Capture the cell that displays the provided text and extract its (X, Y) central coordinate. 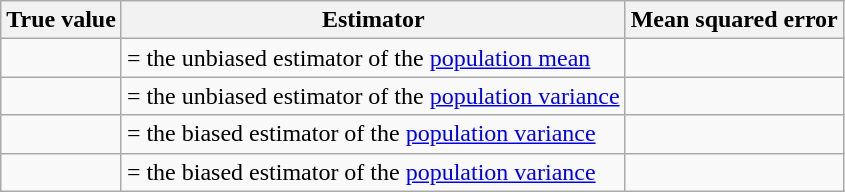
Mean squared error (734, 20)
= the unbiased estimator of the population variance (373, 96)
True value (62, 20)
Estimator (373, 20)
= the unbiased estimator of the population mean (373, 58)
